Detect which cell encompasses the target text, then output its (X, Y) center coordinate. 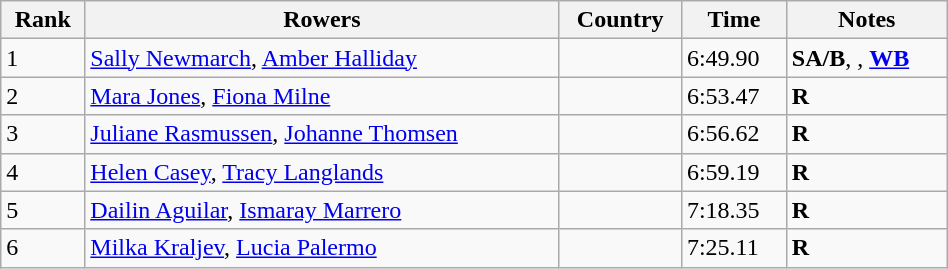
6:59.19 (734, 172)
Juliane Rasmussen, Johanne Thomsen (322, 134)
Helen Casey, Tracy Langlands (322, 172)
5 (43, 210)
7:25.11 (734, 248)
Rowers (322, 20)
Time (734, 20)
Dailin Aguilar, Ismaray Marrero (322, 210)
7:18.35 (734, 210)
SA/B, , WB (866, 58)
Country (620, 20)
Sally Newmarch, Amber Halliday (322, 58)
6 (43, 248)
6:49.90 (734, 58)
Notes (866, 20)
Rank (43, 20)
Milka Kraljev, Lucia Palermo (322, 248)
6:53.47 (734, 96)
6:56.62 (734, 134)
3 (43, 134)
1 (43, 58)
2 (43, 96)
Mara Jones, Fiona Milne (322, 96)
4 (43, 172)
